Pinpoint the cell where the given text exists, returning its [X, Y] midpoint coordinate. 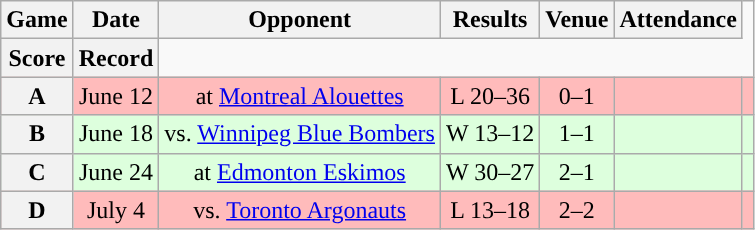
June 24 [116, 172]
A [37, 96]
at Montreal Alouettes [300, 96]
W 30–27 [490, 172]
B [37, 134]
Venue [577, 20]
Opponent [300, 20]
at Edmonton Eskimos [300, 172]
Game [37, 20]
L 20–36 [490, 96]
L 13–18 [490, 210]
0–1 [577, 96]
C [37, 172]
vs. Toronto Argonauts [300, 210]
Attendance [678, 20]
June 12 [116, 96]
Score [37, 58]
June 18 [116, 134]
Results [490, 20]
Record [116, 58]
July 4 [116, 210]
2–1 [577, 172]
2–2 [577, 210]
Date [116, 20]
D [37, 210]
vs. Winnipeg Blue Bombers [300, 134]
W 13–12 [490, 134]
1–1 [577, 134]
